Pinpoint the cell where the given text exists, returning its (x, y) midpoint coordinate. 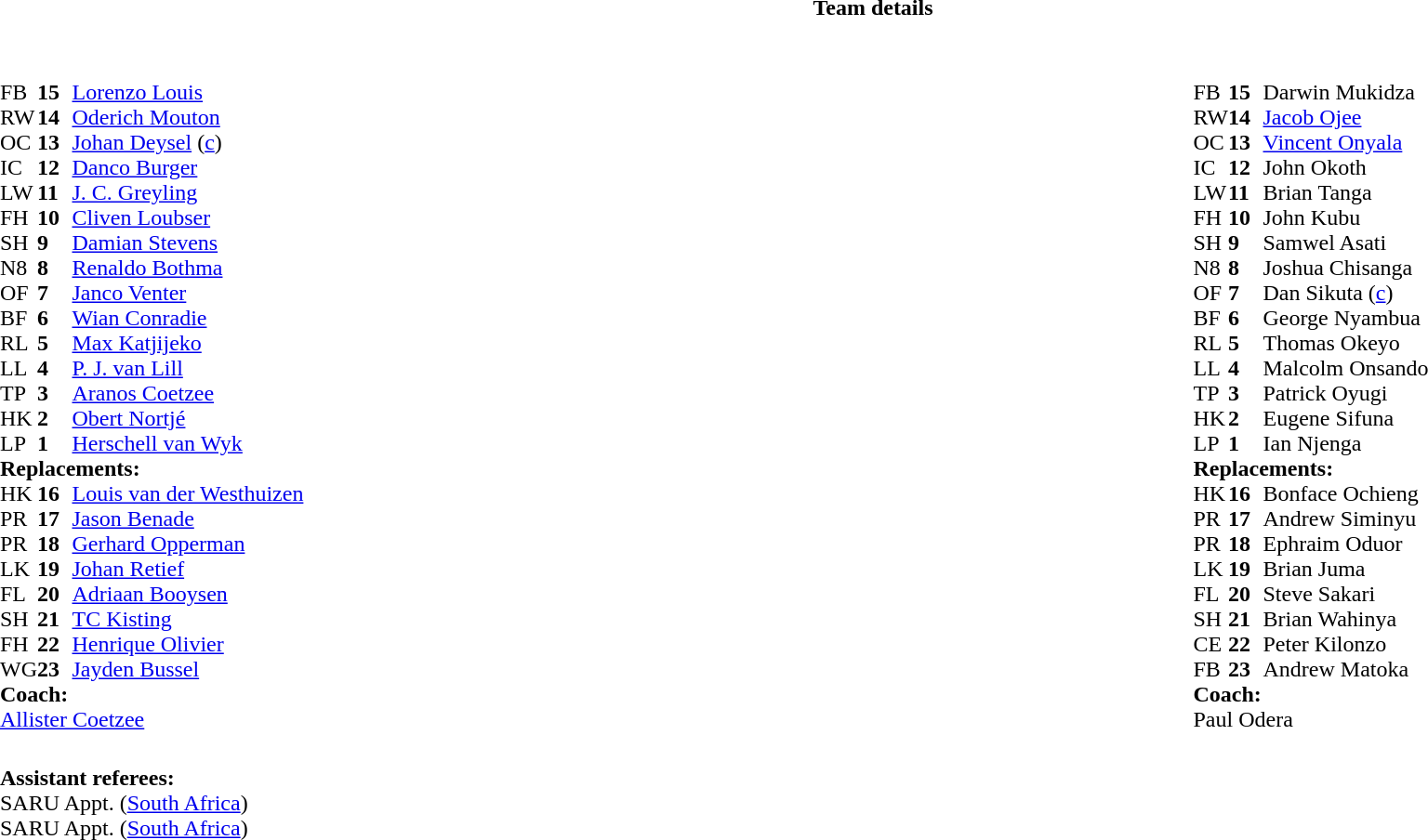
Gerhard Opperman (188, 545)
Coach: (152, 695)
Replacements: (152, 468)
Obert Nortjé (188, 418)
Johan Deysel (c) (188, 143)
TC Kisting (188, 619)
Henrique Olivier (188, 645)
J. C. Greyling (188, 193)
Adriaan Booysen (188, 595)
Louis van der Westhuizen (188, 494)
Jayden Bussel (188, 669)
Allister Coetzee (152, 719)
Jason Benade (188, 518)
WG (19, 669)
Herschell van Wyk (188, 444)
Damian Stevens (188, 243)
Danco Burger (188, 167)
Aranos Coetzee (188, 394)
Renaldo Bothma (188, 268)
Max Katjijeko (188, 344)
Oderich Mouton (188, 117)
Wian Conradie (188, 318)
CE (1211, 645)
Janco Venter (188, 294)
Lorenzo Louis (188, 93)
Cliven Loubser (188, 217)
Johan Retief (188, 569)
P. J. van Lill (188, 368)
